Locate the cell with the specified text and output its (x, y) center coordinate. 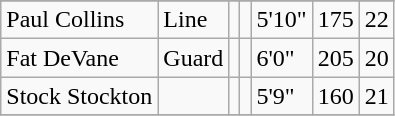
Paul Collins (80, 20)
22 (376, 20)
21 (376, 96)
175 (336, 20)
5'9" (282, 96)
160 (336, 96)
205 (336, 58)
Line (194, 20)
20 (376, 58)
6'0" (282, 58)
5'10" (282, 20)
Stock Stockton (80, 96)
Fat DeVane (80, 58)
Guard (194, 58)
